For the text-containing cell, return its midpoint in (x, y) coordinate format. 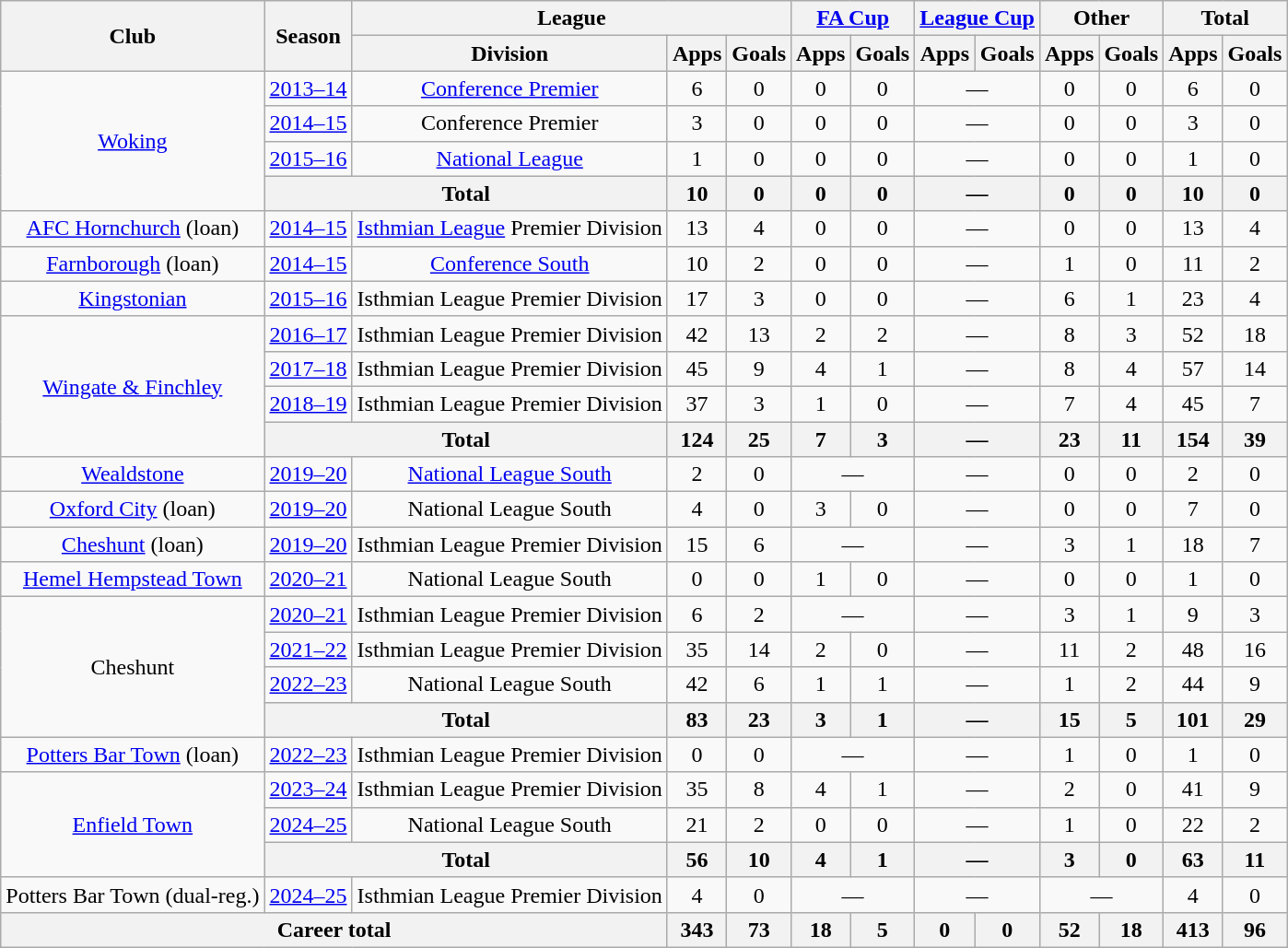
37 (697, 404)
413 (1193, 930)
101 (1193, 720)
Potters Bar Town (loan) (133, 755)
League (571, 18)
Hemel Hempstead Town (133, 579)
2017–18 (308, 369)
343 (697, 930)
2021–22 (308, 650)
2023–24 (308, 790)
Cheshunt (133, 667)
154 (1193, 439)
Wealdstone (133, 474)
2018–19 (308, 404)
39 (1255, 439)
2016–17 (308, 334)
Other (1101, 18)
16 (1255, 650)
96 (1255, 930)
Farnborough (loan) (133, 263)
57 (1193, 369)
2013–14 (308, 88)
83 (697, 720)
73 (759, 930)
Season (308, 36)
63 (1193, 860)
Division (509, 53)
Potters Bar Town (dual-reg.) (133, 895)
48 (1193, 650)
17 (697, 298)
Wingate & Finchley (133, 386)
44 (1193, 685)
League Cup (978, 18)
41 (1193, 790)
29 (1255, 720)
FA Cup (853, 18)
Career total (334, 930)
Kingstonian (133, 298)
Enfield Town (133, 825)
Club (133, 36)
124 (697, 439)
22 (1193, 825)
Conference South (509, 263)
National League (509, 158)
Oxford City (loan) (133, 509)
56 (697, 860)
25 (759, 439)
21 (697, 825)
Cheshunt (loan) (133, 544)
AFC Hornchurch (loan) (133, 228)
Woking (133, 141)
